Search for the cell housing the specified text and yield its [X, Y] center coordinate. 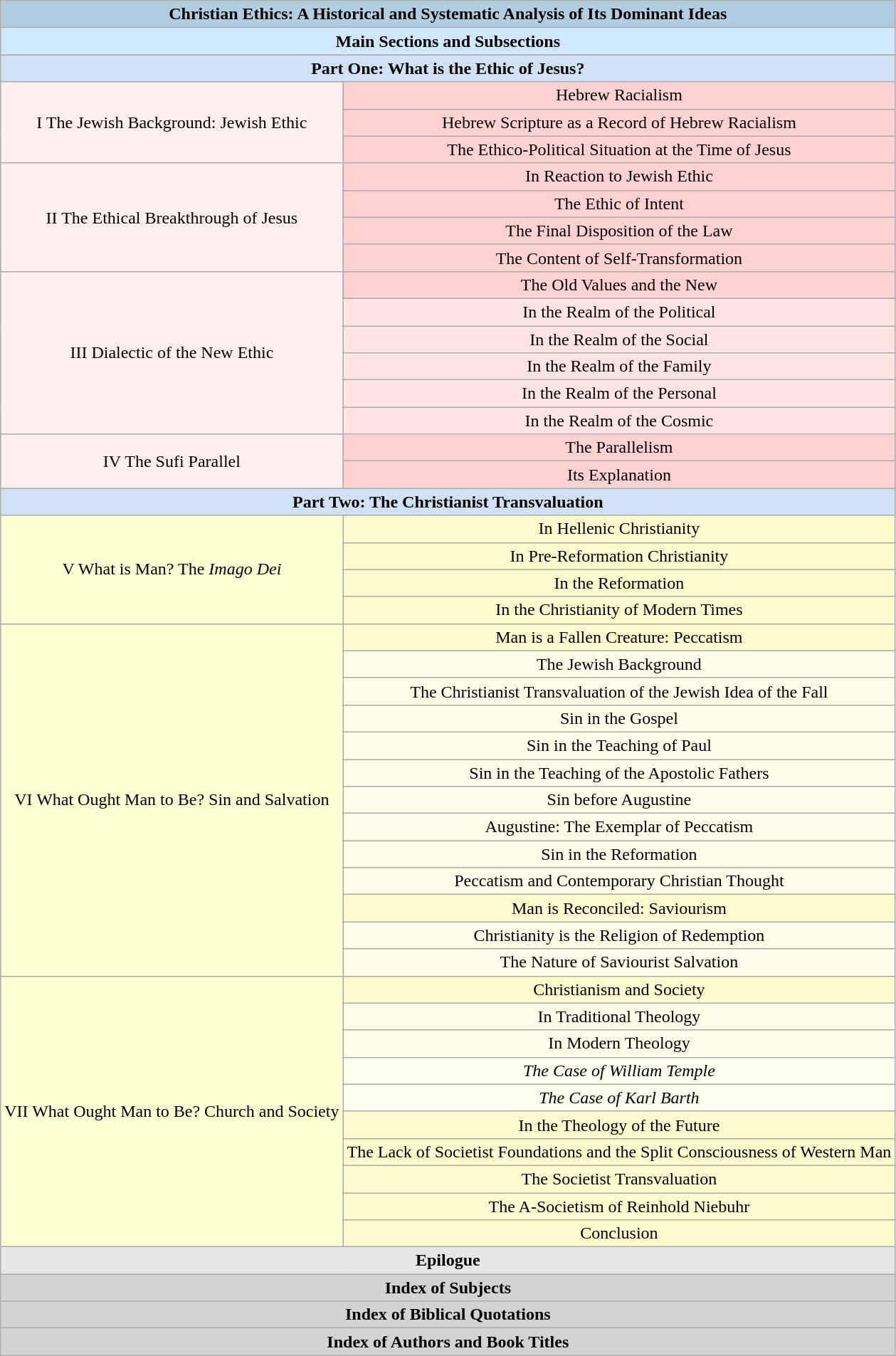
Augustine: The Exemplar of Peccatism [619, 827]
In Traditional Theology [619, 1016]
Sin in the Reformation [619, 854]
In Modern Theology [619, 1044]
In the Realm of the Personal [619, 394]
The Case of William Temple [619, 1071]
Part One: What is the Ethic of Jesus? [448, 68]
Index of Biblical Quotations [448, 1315]
The Case of Karl Barth [619, 1098]
In the Realm of the Social [619, 340]
Index of Authors and Book Titles [448, 1342]
Conclusion [619, 1234]
The Nature of Saviourist Salvation [619, 962]
II The Ethical Breakthrough of Jesus [172, 217]
In the Realm of the Political [619, 312]
In the Christianity of Modern Times [619, 610]
The Christianist Transvaluation of the Jewish Idea of the Fall [619, 691]
In Reaction to Jewish Ethic [619, 177]
The Ethico-Political Situation at the Time of Jesus [619, 149]
Hebrew Racialism [619, 95]
Index of Subjects [448, 1288]
Peccatism and Contemporary Christian Thought [619, 881]
In the Realm of the Cosmic [619, 421]
In Pre-Reformation Christianity [619, 556]
In the Theology of the Future [619, 1125]
The Parallelism [619, 448]
III Dialectic of the New Ethic [172, 352]
IV The Sufi Parallel [172, 461]
In Hellenic Christianity [619, 529]
Main Sections and Subsections [448, 41]
The Ethic of Intent [619, 204]
Man is Reconciled: Saviourism [619, 908]
Man is a Fallen Creature: Peccatism [619, 637]
Part Two: The Christianist Transvaluation [448, 502]
The Lack of Societist Foundations and the Split Consciousness of Western Man [619, 1152]
The Old Values and the New [619, 285]
The Content of Self-Transformation [619, 258]
The Jewish Background [619, 664]
Epilogue [448, 1261]
The Societist Transvaluation [619, 1179]
In the Realm of the Family [619, 367]
I The Jewish Background: Jewish Ethic [172, 122]
Christianity is the Religion of Redemption [619, 935]
V What is Man? The Imago Dei [172, 569]
Hebrew Scripture as a Record of Hebrew Racialism [619, 122]
Sin before Augustine [619, 800]
Its Explanation [619, 475]
Sin in the Teaching of Paul [619, 745]
Sin in the Teaching of the Apostolic Fathers [619, 772]
Christian Ethics: A Historical and Systematic Analysis of Its Dominant Ideas [448, 14]
VII What Ought Man to Be? Church and Society [172, 1112]
Sin in the Gospel [619, 718]
Christianism and Society [619, 989]
The Final Disposition of the Law [619, 231]
The A-Societism of Reinhold Niebuhr [619, 1207]
VI What Ought Man to Be? Sin and Salvation [172, 800]
In the Reformation [619, 583]
